From the cell containing the given text, extract its center point as [X, Y] coordinate. 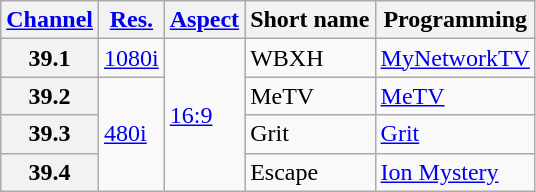
39.4 [50, 172]
39.1 [50, 58]
Res. [132, 20]
39.2 [50, 96]
MyNetworkTV [455, 58]
Escape [310, 172]
WBXH [310, 58]
Aspect [204, 20]
16:9 [204, 115]
39.3 [50, 134]
1080i [132, 58]
480i [132, 134]
Programming [455, 20]
Channel [50, 20]
Short name [310, 20]
Ion Mystery [455, 172]
